Output the [X, Y] coordinate of the center of the cell containing the given text.  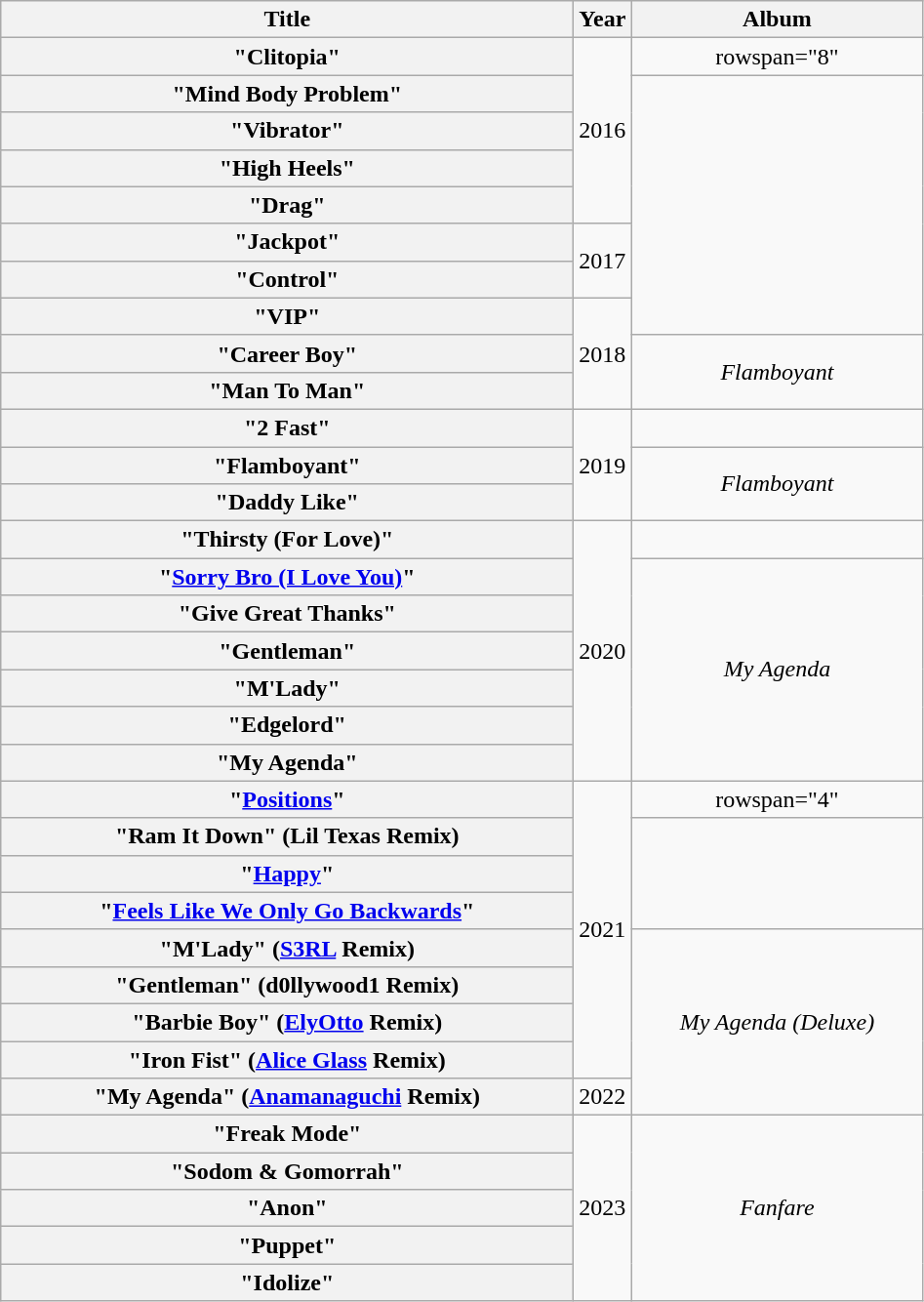
"Flamboyant" [287, 466]
"My Agenda" [287, 762]
"M'Lady" (S3RL Remix) [287, 948]
"Feels Like We Only Go Backwards" [287, 911]
"Puppet" [287, 1245]
"Sodom & Gomorrah" [287, 1171]
Year [603, 20]
"Control" [287, 279]
"Edgelord" [287, 725]
"Man To Man" [287, 390]
Album [777, 20]
"Iron Fist" (Alice Glass Remix) [287, 1059]
"Gentleman" (d0llywood1 Remix) [287, 985]
My Agenda (Deluxe) [777, 1022]
"Freak Mode" [287, 1134]
"Vibrator" [287, 131]
"Mind Body Problem" [287, 94]
2023 [603, 1208]
"VIP" [287, 316]
"M'Lady" [287, 688]
Fanfare [777, 1208]
Title [287, 20]
2020 [603, 651]
"High Heels" [287, 168]
2018 [603, 353]
rowspan="4" [777, 799]
"Sorry Bro (I Love You)" [287, 577]
"My Agenda" (Anamanaguchi Remix) [287, 1097]
"Gentleman" [287, 651]
"Clitopia" [287, 57]
2021 [603, 929]
"Positions" [287, 799]
2016 [603, 131]
"Thirsty (For Love)" [287, 540]
rowspan="8" [777, 57]
"2 Fast" [287, 427]
2019 [603, 465]
"Drag" [287, 205]
"Daddy Like" [287, 503]
"Barbie Boy" (ElyOtto Remix) [287, 1022]
My Agenda [777, 670]
"Career Boy" [287, 353]
"Jackpot" [287, 242]
"Happy" [287, 874]
"Anon" [287, 1208]
2017 [603, 261]
2022 [603, 1097]
"Give Great Thanks" [287, 614]
"Idolize" [287, 1282]
"Ram It Down" (Lil Texas Remix) [287, 836]
